Output the (x, y) coordinate of the center of the cell containing the given text.  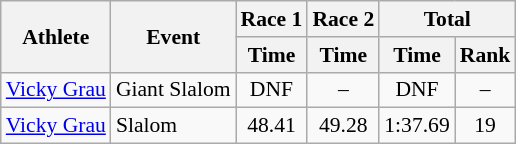
19 (486, 126)
48.41 (272, 126)
Giant Slalom (174, 90)
Slalom (174, 126)
Total (447, 19)
1:37.69 (416, 126)
Race 1 (272, 19)
Event (174, 36)
Athlete (56, 36)
49.28 (343, 126)
Rank (486, 55)
Race 2 (343, 19)
